For the text-containing cell, return its midpoint in (X, Y) coordinate format. 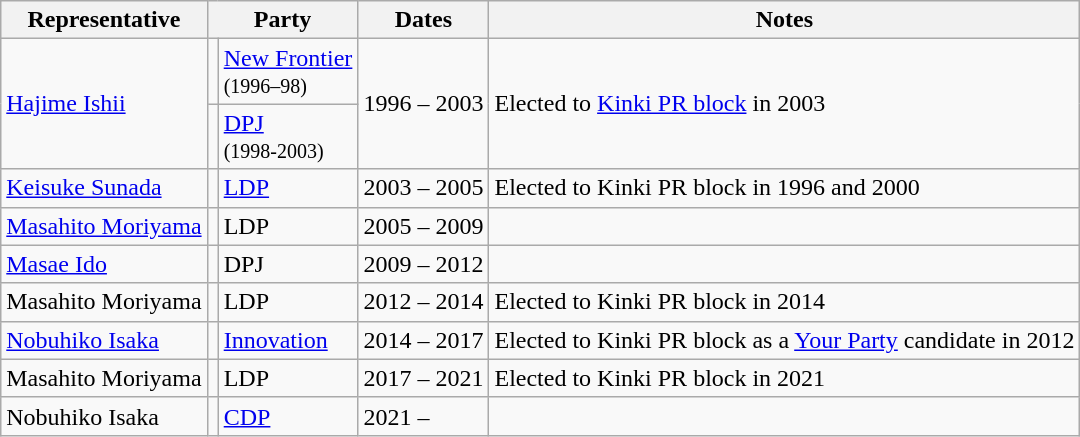
Elected to Kinki PR block in 2021 (784, 378)
2009 – 2012 (424, 264)
Elected to Kinki PR block in 2003 (784, 104)
DPJ (288, 264)
2005 – 2009 (424, 226)
DPJ(1998-2003) (288, 136)
2021 – (424, 416)
Elected to Kinki PR block in 1996 and 2000 (784, 188)
Innovation (288, 340)
1996 – 2003 (424, 104)
2014 – 2017 (424, 340)
Representative (104, 20)
2012 – 2014 (424, 302)
Elected to Kinki PR block in 2014 (784, 302)
Keisuke Sunada (104, 188)
New Frontier(1996–98) (288, 72)
CDP (288, 416)
Notes (784, 20)
Hajime Ishii (104, 104)
2017 – 2021 (424, 378)
Dates (424, 20)
2003 – 2005 (424, 188)
Elected to Kinki PR block as a Your Party candidate in 2012 (784, 340)
Party (282, 20)
Masae Ido (104, 264)
